Find where the given text appears and provide that cell's center as (X, Y) coordinate. 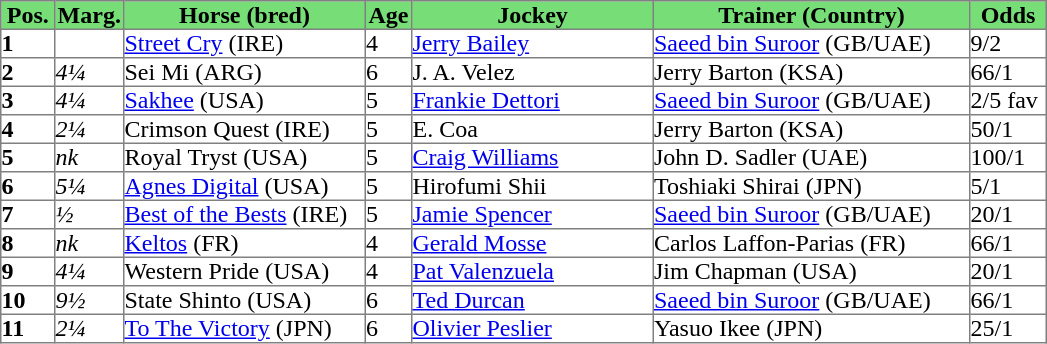
E. Coa (533, 129)
½ (90, 214)
Age (388, 15)
Best of the Bests (IRE) (245, 214)
25/1 (1008, 328)
Gerald Mosse (533, 243)
100/1 (1008, 157)
Toshiaki Shirai (JPN) (811, 186)
Pos. (28, 15)
Hirofumi Shii (533, 186)
Royal Tryst (USA) (245, 157)
2 (28, 72)
Agnes Digital (USA) (245, 186)
Horse (bred) (245, 15)
Sakhee (USA) (245, 100)
Jerry Bailey (533, 43)
Jim Chapman (USA) (811, 271)
11 (28, 328)
Marg. (90, 15)
Carlos Laffon-Parias (FR) (811, 243)
Western Pride (USA) (245, 271)
Jockey (533, 15)
Odds (1008, 15)
Keltos (FR) (245, 243)
3 (28, 100)
John D. Sadler (UAE) (811, 157)
Street Cry (IRE) (245, 43)
Jamie Spencer (533, 214)
8 (28, 243)
Olivier Peslier (533, 328)
5/1 (1008, 186)
State Shinto (USA) (245, 300)
10 (28, 300)
Ted Durcan (533, 300)
9/2 (1008, 43)
9½ (90, 300)
Frankie Dettori (533, 100)
50/1 (1008, 129)
J. A. Velez (533, 72)
Yasuo Ikee (JPN) (811, 328)
1 (28, 43)
2/5 fav (1008, 100)
Sei Mi (ARG) (245, 72)
Crimson Quest (IRE) (245, 129)
To The Victory (JPN) (245, 328)
5¼ (90, 186)
Craig Williams (533, 157)
Pat Valenzuela (533, 271)
Trainer (Country) (811, 15)
9 (28, 271)
7 (28, 214)
